For the text-containing cell, return its midpoint in [x, y] coordinate format. 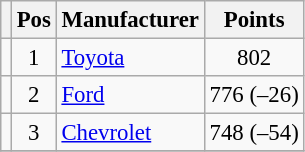
776 (–26) [254, 95]
Chevrolet [130, 133]
2 [34, 95]
802 [254, 58]
748 (–54) [254, 133]
Ford [130, 95]
3 [34, 133]
Toyota [130, 58]
1 [34, 58]
Pos [34, 20]
Manufacturer [130, 20]
Points [254, 20]
